Return the [X, Y] coordinate for the center point of the cell that contains the specified text.  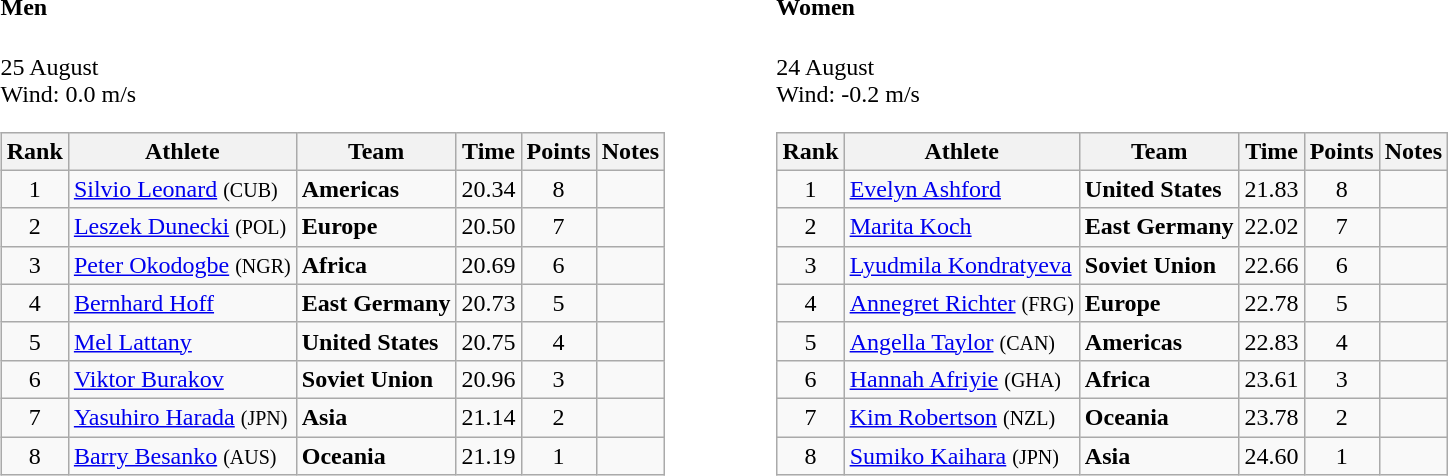
Angella Taylor (CAN) [962, 341]
Marita Koch [962, 227]
22.83 [1272, 341]
Bernhard Hoff [182, 303]
Silvio Leonard (CUB) [182, 189]
20.73 [488, 303]
21.83 [1272, 189]
Mel Lattany [182, 341]
22.78 [1272, 303]
20.69 [488, 265]
Leszek Dunecki (POL) [182, 227]
Hannah Afriyie (GHA) [962, 379]
24.60 [1272, 456]
22.02 [1272, 227]
Annegret Richter (FRG) [962, 303]
20.75 [488, 341]
20.50 [488, 227]
Yasuhiro Harada (JPN) [182, 417]
20.34 [488, 189]
22.66 [1272, 265]
Evelyn Ashford [962, 189]
Sumiko Kaihara (JPN) [962, 456]
Viktor Burakov [182, 379]
Barry Besanko (AUS) [182, 456]
Peter Okodogbe (NGR) [182, 265]
21.19 [488, 456]
23.61 [1272, 379]
20.96 [488, 379]
21.14 [488, 417]
Kim Robertson (NZL) [962, 417]
23.78 [1272, 417]
Lyudmila Kondratyeva [962, 265]
